Extract the (x, y) coordinate from the center of the cell holding the provided text.  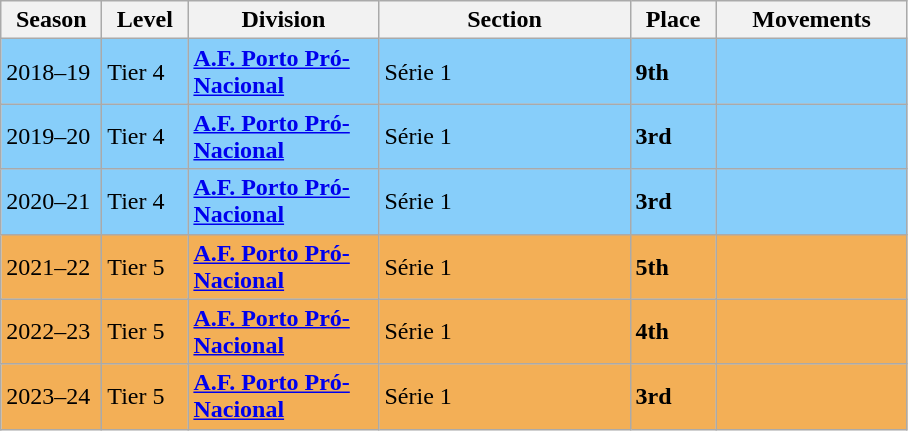
4th (673, 332)
Movements (812, 20)
2018–19 (52, 72)
2023–24 (52, 396)
5th (673, 266)
2019–20 (52, 136)
2020–21 (52, 202)
9th (673, 72)
2022–23 (52, 332)
Place (673, 20)
Division (284, 20)
Section (504, 20)
Level (145, 20)
2021–22 (52, 266)
Season (52, 20)
